Detect which cell encompasses the target text, then output its [x, y] center coordinate. 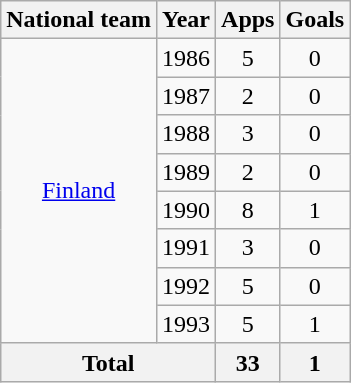
1991 [186, 248]
Year [186, 20]
Goals [315, 20]
National team [79, 20]
8 [248, 210]
1986 [186, 58]
Total [108, 362]
Finland [79, 191]
33 [248, 362]
1990 [186, 210]
1988 [186, 134]
1992 [186, 286]
1993 [186, 324]
Apps [248, 20]
1987 [186, 96]
1989 [186, 172]
